Identify which cell holds the provided text, then report its (x, y) central coordinate. 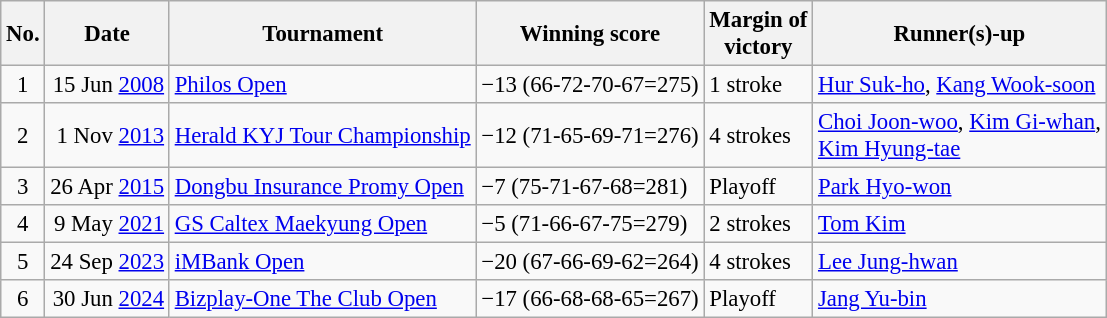
30 Jun 2024 (107, 299)
Tom Kim (960, 224)
2 strokes (758, 224)
Tournament (322, 34)
Hur Suk-ho, Kang Wook-soon (960, 85)
5 (23, 262)
−17 (66-68-68-65=267) (590, 299)
−5 (71-66-67-75=279) (590, 224)
3 (23, 187)
−7 (75-71-67-68=281) (590, 187)
Park Hyo-won (960, 187)
Dongbu Insurance Promy Open (322, 187)
Jang Yu-bin (960, 299)
1 Nov 2013 (107, 136)
No. (23, 34)
9 May 2021 (107, 224)
Bizplay-One The Club Open (322, 299)
6 (23, 299)
Runner(s)-up (960, 34)
1 stroke (758, 85)
−20 (67-66-69-62=264) (590, 262)
−13 (66-72-70-67=275) (590, 85)
Lee Jung-hwan (960, 262)
1 (23, 85)
Winning score (590, 34)
Margin ofvictory (758, 34)
iMBank Open (322, 262)
−12 (71-65-69-71=276) (590, 136)
15 Jun 2008 (107, 85)
4 (23, 224)
Herald KYJ Tour Championship (322, 136)
Choi Joon-woo, Kim Gi-whan, Kim Hyung-tae (960, 136)
GS Caltex Maekyung Open (322, 224)
Philos Open (322, 85)
26 Apr 2015 (107, 187)
2 (23, 136)
24 Sep 2023 (107, 262)
Date (107, 34)
